Capture the cell that displays the provided text and extract its (X, Y) central coordinate. 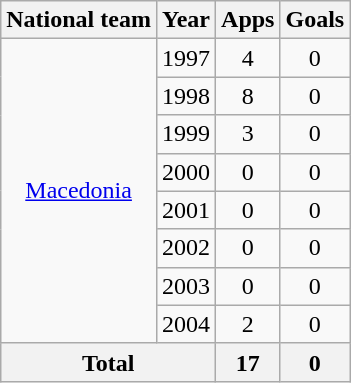
4 (248, 58)
2001 (186, 210)
Goals (315, 20)
2000 (186, 172)
1997 (186, 58)
Apps (248, 20)
1998 (186, 96)
Year (186, 20)
17 (248, 362)
2002 (186, 248)
2004 (186, 324)
1999 (186, 134)
Macedonia (79, 191)
National team (79, 20)
2003 (186, 286)
2 (248, 324)
8 (248, 96)
Total (108, 362)
3 (248, 134)
